Pinpoint the cell where the given text exists, returning its (X, Y) midpoint coordinate. 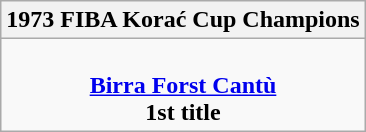
1973 FIBA Korać Cup Champions (183, 20)
Birra Forst Cantù 1st title (183, 85)
